Detect which cell encompasses the target text, then output its [x, y] center coordinate. 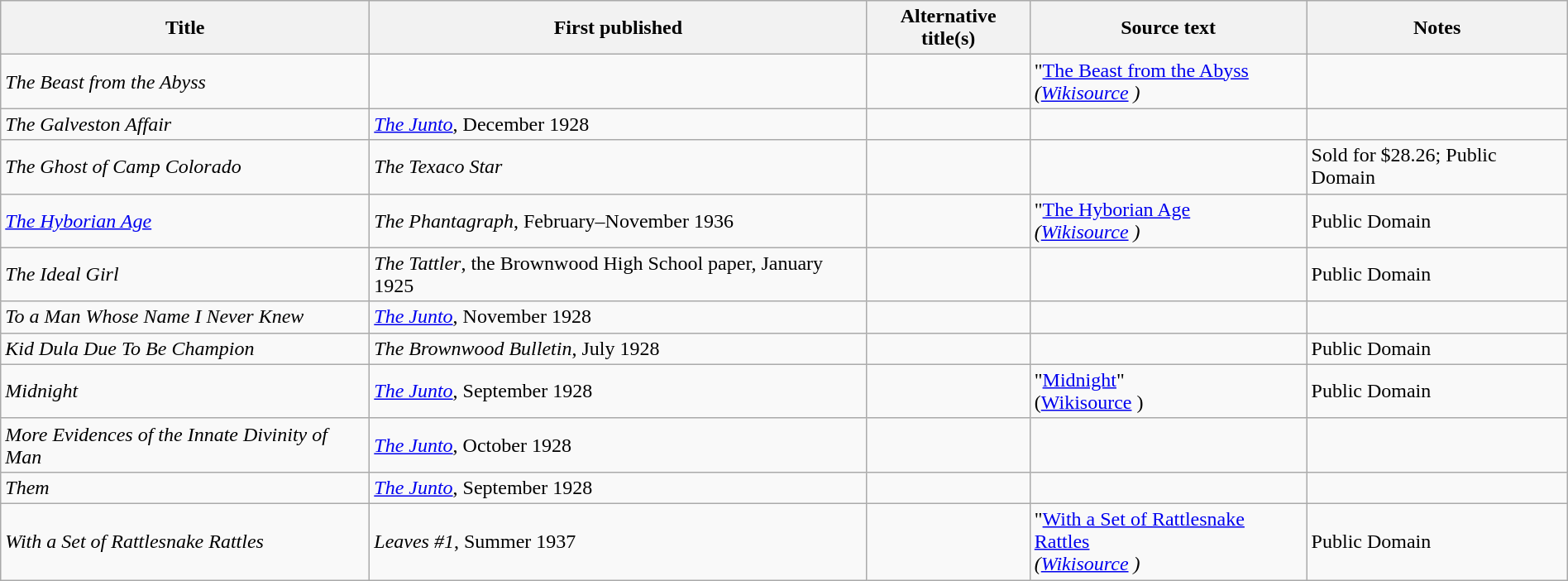
The Tattler, the Brownwood High School paper, January 1925 [619, 275]
"The Hyborian Age(Wikisource ) [1168, 220]
The Hyborian Age [185, 220]
To a Man Whose Name I Never Knew [185, 317]
The Ghost of Camp Colorado [185, 167]
Sold for $28.26; Public Domain [1437, 167]
Midnight [185, 391]
First published [619, 28]
The Brownwood Bulletin, July 1928 [619, 348]
Alternative title(s) [948, 28]
Source text [1168, 28]
"The Beast from the Abyss(Wikisource ) [1168, 81]
"With a Set of Rattlesnake Rattles(Wikisource ) [1168, 541]
"Midnight" (Wikisource ) [1168, 391]
Notes [1437, 28]
Leaves #1, Summer 1937 [619, 541]
The Phantagraph, February–November 1936 [619, 220]
The Junto, November 1928 [619, 317]
The Junto, December 1928 [619, 124]
Kid Dula Due To Be Champion [185, 348]
The Galveston Affair [185, 124]
Them [185, 487]
The Texaco Star [619, 167]
More Evidences of the Innate Divinity of Man [185, 445]
Title [185, 28]
The Ideal Girl [185, 275]
The Junto, October 1928 [619, 445]
The Beast from the Abyss [185, 81]
With a Set of Rattlesnake Rattles [185, 541]
